Identify which cell holds the provided text, then report its (X, Y) central coordinate. 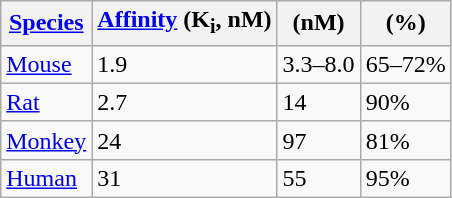
Affinity (Ki, nM) (184, 23)
14 (318, 102)
Monkey (46, 140)
55 (318, 178)
2.7 (184, 102)
65–72% (406, 64)
Species (46, 23)
Human (46, 178)
31 (184, 178)
1.9 (184, 64)
(nM) (318, 23)
(%) (406, 23)
95% (406, 178)
90% (406, 102)
24 (184, 140)
Rat (46, 102)
97 (318, 140)
3.3–8.0 (318, 64)
Mouse (46, 64)
81% (406, 140)
